Extract the (X, Y) coordinate from the center of the cell holding the provided text.  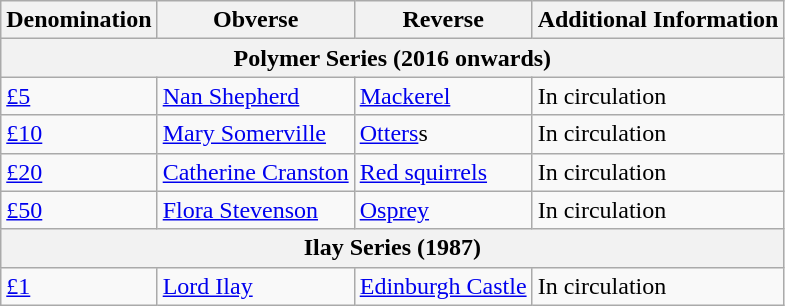
£50 (79, 210)
£1 (79, 286)
Additional Information (658, 20)
Osprey (443, 210)
Catherine Cranston (256, 172)
Denomination (79, 20)
Otterss (443, 134)
Nan Shepherd (256, 96)
Ilay Series (1987) (392, 248)
Polymer Series (2016 onwards) (392, 58)
Mary Somerville (256, 134)
Mackerel (443, 96)
£10 (79, 134)
Obverse (256, 20)
Edinburgh Castle (443, 286)
Flora Stevenson (256, 210)
Reverse (443, 20)
£20 (79, 172)
Red squirrels (443, 172)
£5 (79, 96)
Lord Ilay (256, 286)
